Output the (x, y) coordinate of the center of the cell containing the given text.  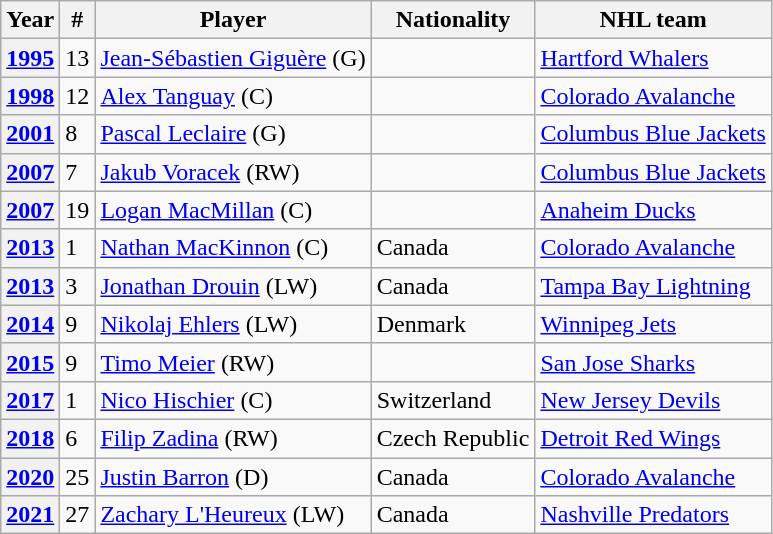
Jakub Voracek (RW) (233, 172)
19 (78, 210)
Nathan MacKinnon (C) (233, 248)
Czech Republic (453, 438)
12 (78, 96)
1998 (30, 96)
25 (78, 477)
Jonathan Drouin (LW) (233, 286)
Year (30, 20)
2001 (30, 134)
8 (78, 134)
2014 (30, 324)
Jean-Sébastien Giguère (G) (233, 58)
Detroit Red Wings (653, 438)
NHL team (653, 20)
13 (78, 58)
2018 (30, 438)
# (78, 20)
2017 (30, 400)
Tampa Bay Lightning (653, 286)
Nationality (453, 20)
Zachary L'Heureux (LW) (233, 515)
6 (78, 438)
Nashville Predators (653, 515)
Denmark (453, 324)
San Jose Sharks (653, 362)
7 (78, 172)
Alex Tanguay (C) (233, 96)
Pascal Leclaire (G) (233, 134)
Hartford Whalers (653, 58)
Timo Meier (RW) (233, 362)
Anaheim Ducks (653, 210)
Filip Zadina (RW) (233, 438)
Justin Barron (D) (233, 477)
Logan MacMillan (C) (233, 210)
3 (78, 286)
2021 (30, 515)
Player (233, 20)
2015 (30, 362)
Nikolaj Ehlers (LW) (233, 324)
New Jersey Devils (653, 400)
27 (78, 515)
Switzerland (453, 400)
Nico Hischier (C) (233, 400)
Winnipeg Jets (653, 324)
1995 (30, 58)
2020 (30, 477)
